Scan for the cell matching the given text and deliver its (x, y) coordinate at center. 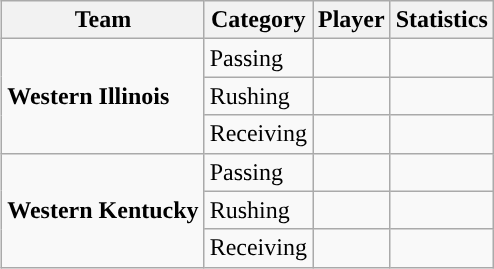
Category (258, 20)
Western Kentucky (103, 210)
Statistics (442, 20)
Team (103, 20)
Player (351, 20)
Western Illinois (103, 96)
